Provide the (X, Y) coordinate of the cell's center where the given text is located.  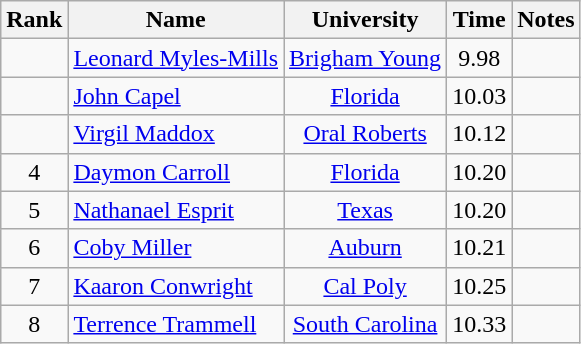
10.25 (480, 286)
Rank (34, 20)
Daymon Carroll (176, 172)
Virgil Maddox (176, 134)
Nathanael Esprit (176, 210)
Terrence Trammell (176, 324)
Cal Poly (366, 286)
5 (34, 210)
Auburn (366, 248)
Coby Miller (176, 248)
South Carolina (366, 324)
University (366, 20)
10.03 (480, 96)
8 (34, 324)
Texas (366, 210)
9.98 (480, 58)
John Capel (176, 96)
Leonard Myles-Mills (176, 58)
4 (34, 172)
10.33 (480, 324)
Brigham Young (366, 58)
Notes (546, 20)
Time (480, 20)
10.21 (480, 248)
Kaaron Conwright (176, 286)
Name (176, 20)
10.12 (480, 134)
Oral Roberts (366, 134)
6 (34, 248)
7 (34, 286)
